Pinpoint the cell where the given text exists, returning its (x, y) midpoint coordinate. 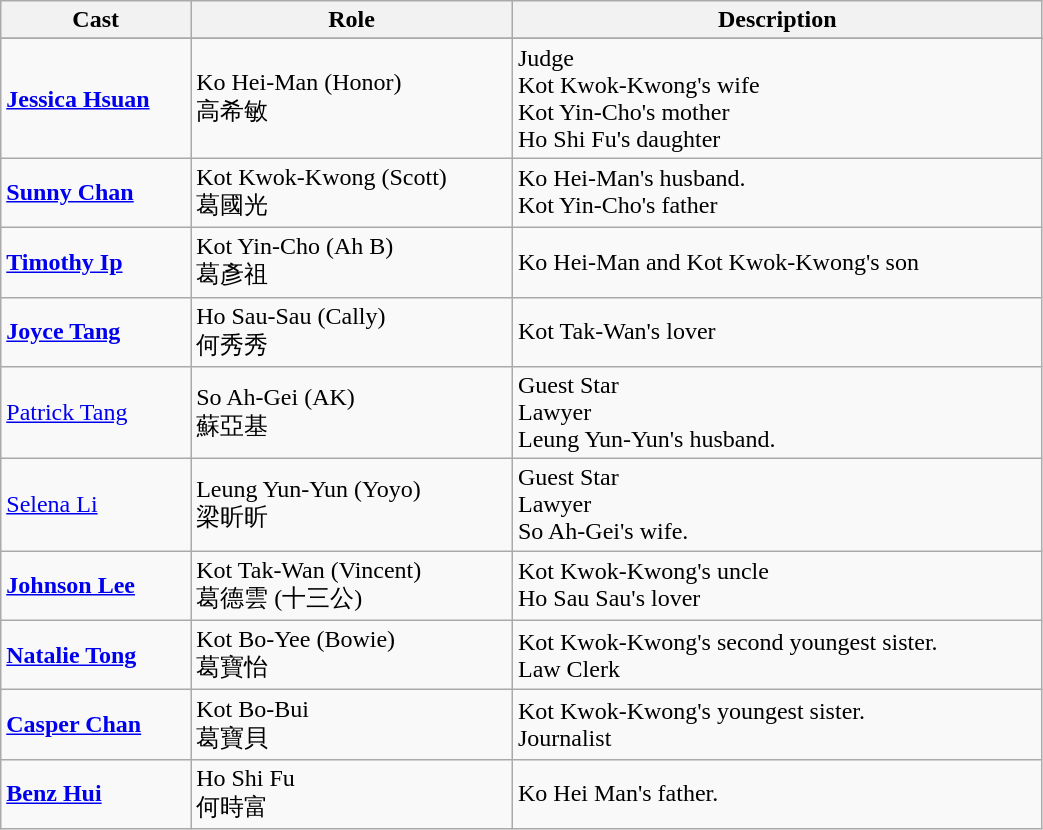
Guest Star Lawyer Leung Yun-Yun's husband. (777, 413)
Leung Yun-Yun (Yoyo) 梁昕昕 (352, 505)
Kot Tak-Wan (Vincent) 葛德雲 (十三公) (352, 586)
Ko Hei-Man's husband. Kot Yin-Cho's father (777, 193)
Kot Bo-Yee (Bowie) 葛寶怡 (352, 655)
Johnson Lee (96, 586)
Kot Kwok-Kwong (Scott) 葛國光 (352, 193)
Guest Star Lawyer So Ah-Gei's wife. (777, 505)
Timothy Ip (96, 262)
Ko Hei-Man and Kot Kwok-Kwong's son (777, 262)
Description (777, 20)
Kot Tak-Wan's lover (777, 332)
Kot Kwok-Kwong's second youngest sister. Law Clerk (777, 655)
Ko Hei Man's father. (777, 794)
Ho Shi Fu 何時富 (352, 794)
Judge Kot Kwok-Kwong's wife Kot Yin-Cho's mother Ho Shi Fu's daughter (777, 98)
Kot Yin-Cho (Ah B) 葛彥祖 (352, 262)
Cast (96, 20)
So Ah-Gei (AK) 蘇亞基 (352, 413)
Kot Kwok-Kwong's youngest sister. Journalist (777, 725)
Natalie Tong (96, 655)
Benz Hui (96, 794)
Jessica Hsuan (96, 98)
Role (352, 20)
Kot Bo-Bui 葛寶貝 (352, 725)
Kot Kwok-Kwong's uncle Ho Sau Sau's lover (777, 586)
Sunny Chan (96, 193)
Ko Hei-Man (Honor) 高希敏 (352, 98)
Selena Li (96, 505)
Ho Sau-Sau (Cally) 何秀秀 (352, 332)
Joyce Tang (96, 332)
Casper Chan (96, 725)
Patrick Tang (96, 413)
